Output the (X, Y) coordinate of the center of the cell containing the given text.  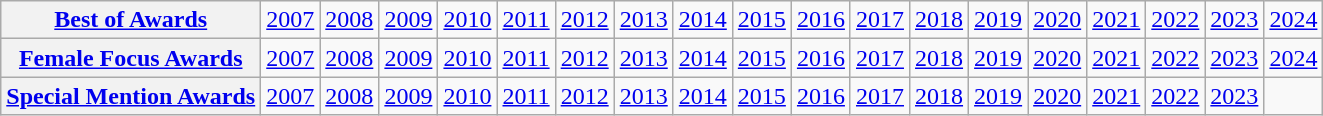
Best of Awards (131, 20)
Female Focus Awards (131, 58)
Special Mention Awards (131, 96)
